Return the [X, Y] coordinate for the center point of the cell that contains the specified text.  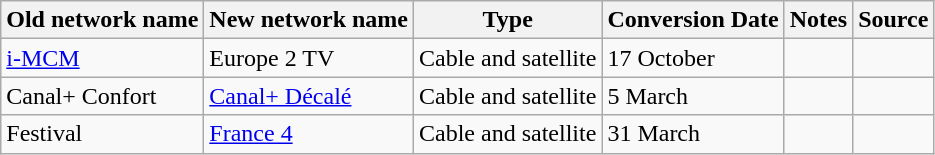
Old network name [102, 20]
5 March [693, 96]
i-MCM [102, 58]
Notes [818, 20]
Festival [102, 134]
New network name [309, 20]
Source [894, 20]
France 4 [309, 134]
Europe 2 TV [309, 58]
Conversion Date [693, 20]
Type [508, 20]
31 March [693, 134]
17 October [693, 58]
Canal+ Confort [102, 96]
Canal+ Décalé [309, 96]
